Capture the cell that displays the provided text and extract its [X, Y] central coordinate. 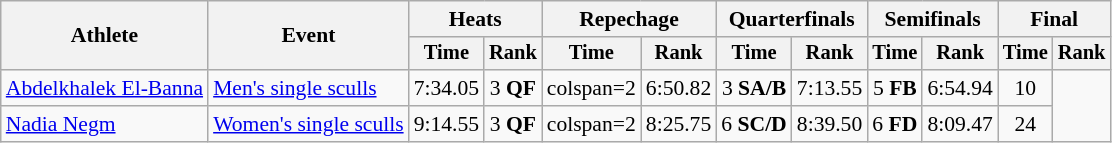
7:13.55 [830, 88]
Repechage [630, 19]
Event [308, 36]
6 FD [894, 124]
Heats [476, 19]
8:09.47 [960, 124]
Nadia Negm [104, 124]
6 SC/D [754, 124]
Final [1054, 19]
Quarterfinals [792, 19]
Women's single sculls [308, 124]
Semifinals [932, 19]
6:50.82 [678, 88]
10 [1026, 88]
9:14.55 [446, 124]
6:54.94 [960, 88]
7:34.05 [446, 88]
Abdelkhalek El-Banna [104, 88]
8:25.75 [678, 124]
Athlete [104, 36]
5 FB [894, 88]
Men's single sculls [308, 88]
8:39.50 [830, 124]
24 [1026, 124]
3 SA/B [754, 88]
